Return the [X, Y] coordinate for the center point of the cell that contains the specified text.  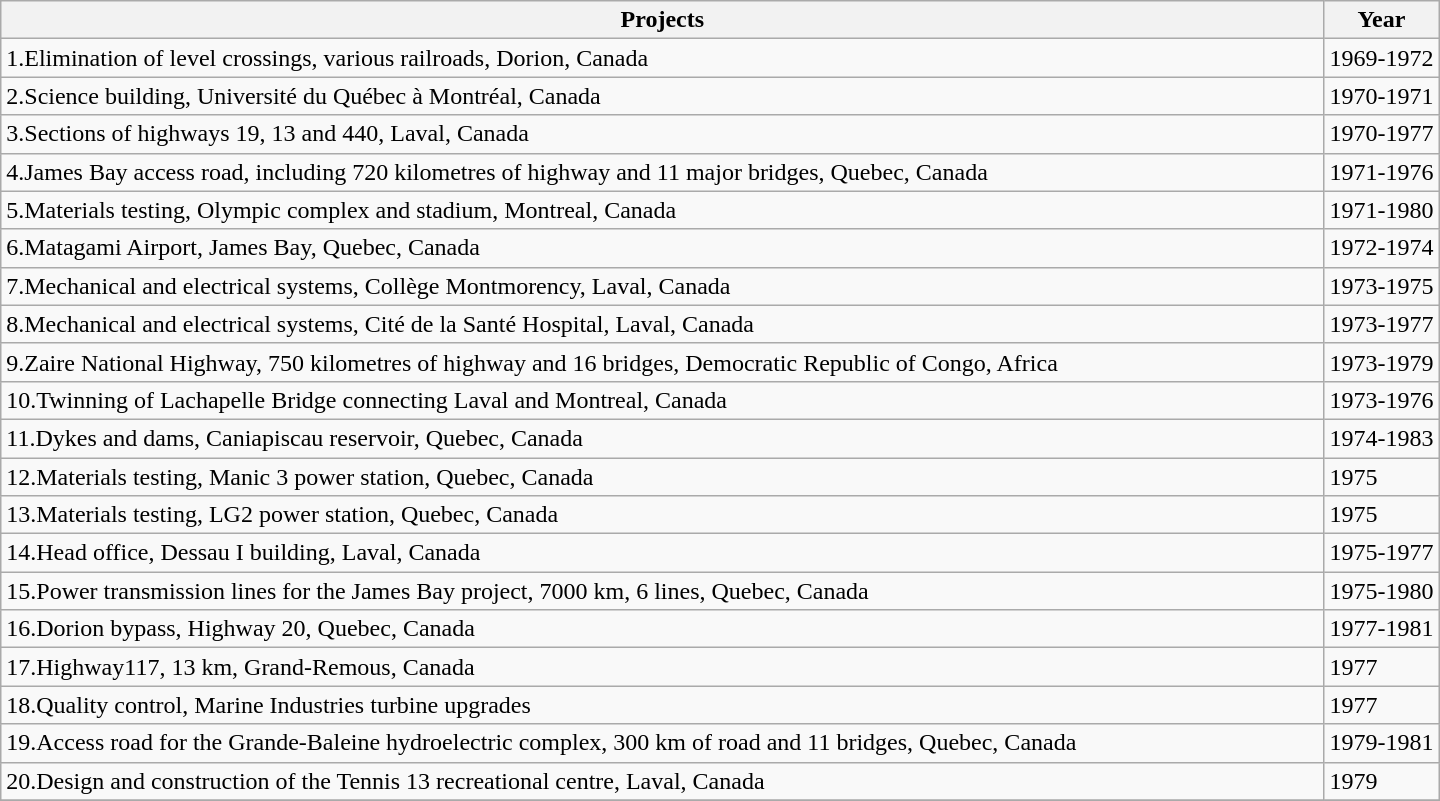
1971-1980 [1382, 210]
1973-1976 [1382, 400]
18.Quality control, Marine Industries turbine upgrades [662, 705]
1970-1971 [1382, 96]
7.Mechanical and electrical systems, Collège Montmorency, Laval, Canada [662, 286]
1970-1977 [1382, 134]
Year [1382, 20]
1979 [1382, 781]
3.Sections of highways 19, 13 and 440, Laval, Canada [662, 134]
10.Twinning of Lachapelle Bridge connecting Laval and Montreal, Canada [662, 400]
16.Dorion bypass, Highway 20, Quebec, Canada [662, 629]
14.Head office, Dessau I building, Laval, Canada [662, 553]
1972-1974 [1382, 248]
13.Materials testing, LG2 power station, Quebec, Canada [662, 515]
17.Highway117, 13 km, Grand-Remous, Canada [662, 667]
11.Dykes and dams, Caniapiscau reservoir, Quebec, Canada [662, 438]
1979-1981 [1382, 743]
19.Access road for the Grande-Baleine hydroelectric complex, 300 km of road and 11 bridges, Quebec, Canada [662, 743]
1977-1981 [1382, 629]
9.Zaire National Highway, 750 kilometres of highway and 16 bridges, Democratic Republic of Congo, Africa [662, 362]
1975-1977 [1382, 553]
12.Materials testing, Manic 3 power station, Quebec, Canada [662, 477]
15.Power transmission lines for the James Bay project, 7000 km, 6 lines, Quebec, Canada [662, 591]
4.James Bay access road, including 720 kilometres of highway and 11 major bridges, Quebec, Canada [662, 172]
1973-1975 [1382, 286]
8.Mechanical and electrical systems, Cité de la Santé Hospital, Laval, Canada [662, 324]
2.Science building, Université du Québec à Montréal, Canada [662, 96]
1969-1972 [1382, 58]
1973-1977 [1382, 324]
1.Elimination of level crossings, various railroads, Dorion, Canada [662, 58]
1971-1976 [1382, 172]
20.Design and construction of the Tennis 13 recreational centre, Laval, Canada [662, 781]
1974-1983 [1382, 438]
6.Matagami Airport, James Bay, Quebec, Canada [662, 248]
1975-1980 [1382, 591]
5.Materials testing, Olympic complex and stadium, Montreal, Canada [662, 210]
Projects [662, 20]
1973-1979 [1382, 362]
